Return [x, y] of the center of cell containing provided text 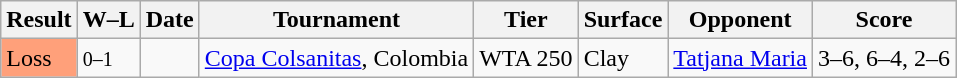
Loss [39, 58]
Score [884, 20]
Tournament [336, 20]
Tatjana Maria [740, 58]
Surface [623, 20]
WTA 250 [526, 58]
Clay [623, 58]
W–L [108, 20]
Copa Colsanitas, Colombia [336, 58]
Result [39, 20]
0–1 [108, 58]
Opponent [740, 20]
3–6, 6–4, 2–6 [884, 58]
Date [170, 20]
Tier [526, 20]
